Search for the cell housing the specified text and yield its (X, Y) center coordinate. 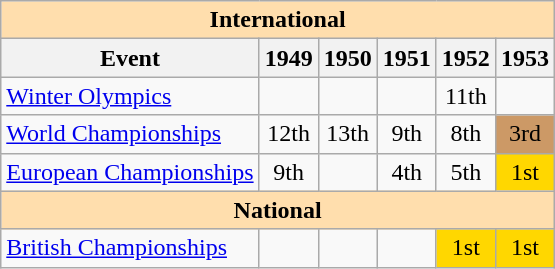
British Championships (130, 248)
13th (348, 134)
5th (466, 172)
4th (406, 172)
1951 (406, 58)
1953 (524, 58)
1952 (466, 58)
International (278, 20)
12th (288, 134)
European Championships (130, 172)
National (278, 210)
Event (130, 58)
World Championships (130, 134)
1949 (288, 58)
3rd (524, 134)
Winter Olympics (130, 96)
8th (466, 134)
11th (466, 96)
1950 (348, 58)
